Capture the cell that displays the provided text and extract its [x, y] central coordinate. 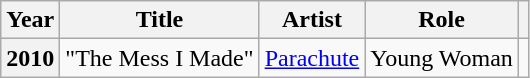
"The Mess I Made" [160, 58]
Title [160, 20]
Young Woman [442, 58]
Artist [312, 20]
Role [442, 20]
2010 [30, 58]
Year [30, 20]
Parachute [312, 58]
